Search for the cell housing the specified text and yield its [x, y] center coordinate. 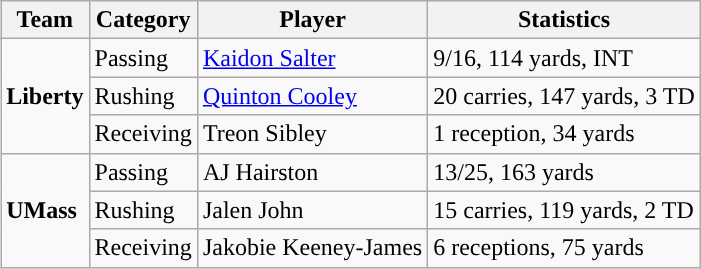
Treon Sibley [312, 134]
1 reception, 34 yards [564, 134]
UMass [45, 210]
9/16, 114 yards, INT [564, 58]
Jakobie Keeney-James [312, 248]
Team [45, 20]
Category [143, 20]
Statistics [564, 20]
15 carries, 119 yards, 2 TD [564, 210]
Quinton Cooley [312, 96]
20 carries, 147 yards, 3 TD [564, 96]
Jalen John [312, 210]
Liberty [45, 96]
13/25, 163 yards [564, 172]
Player [312, 20]
Kaidon Salter [312, 58]
AJ Hairston [312, 172]
6 receptions, 75 yards [564, 248]
